Detect which cell encompasses the target text, then output its [X, Y] center coordinate. 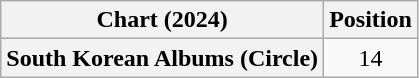
South Korean Albums (Circle) [162, 58]
Chart (2024) [162, 20]
Position [371, 20]
14 [371, 58]
